Pinpoint the cell where the given text exists, returning its (x, y) midpoint coordinate. 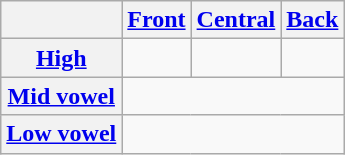
Mid vowel (62, 96)
Low vowel (62, 134)
Central (236, 20)
High (62, 58)
Back (312, 20)
Front (156, 20)
